Scan for the cell matching the given text and deliver its [X, Y] coordinate at center. 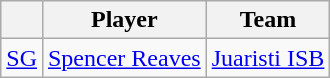
Juaristi ISB [268, 58]
Team [268, 20]
Player [124, 20]
SG [22, 58]
Spencer Reaves [124, 58]
